Search for the cell housing the specified text and yield its [X, Y] center coordinate. 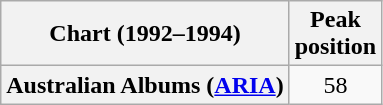
Australian Albums (ARIA) [145, 85]
Peakposition [335, 34]
58 [335, 85]
Chart (1992–1994) [145, 34]
